From the cell containing the given text, extract its center point as [x, y] coordinate. 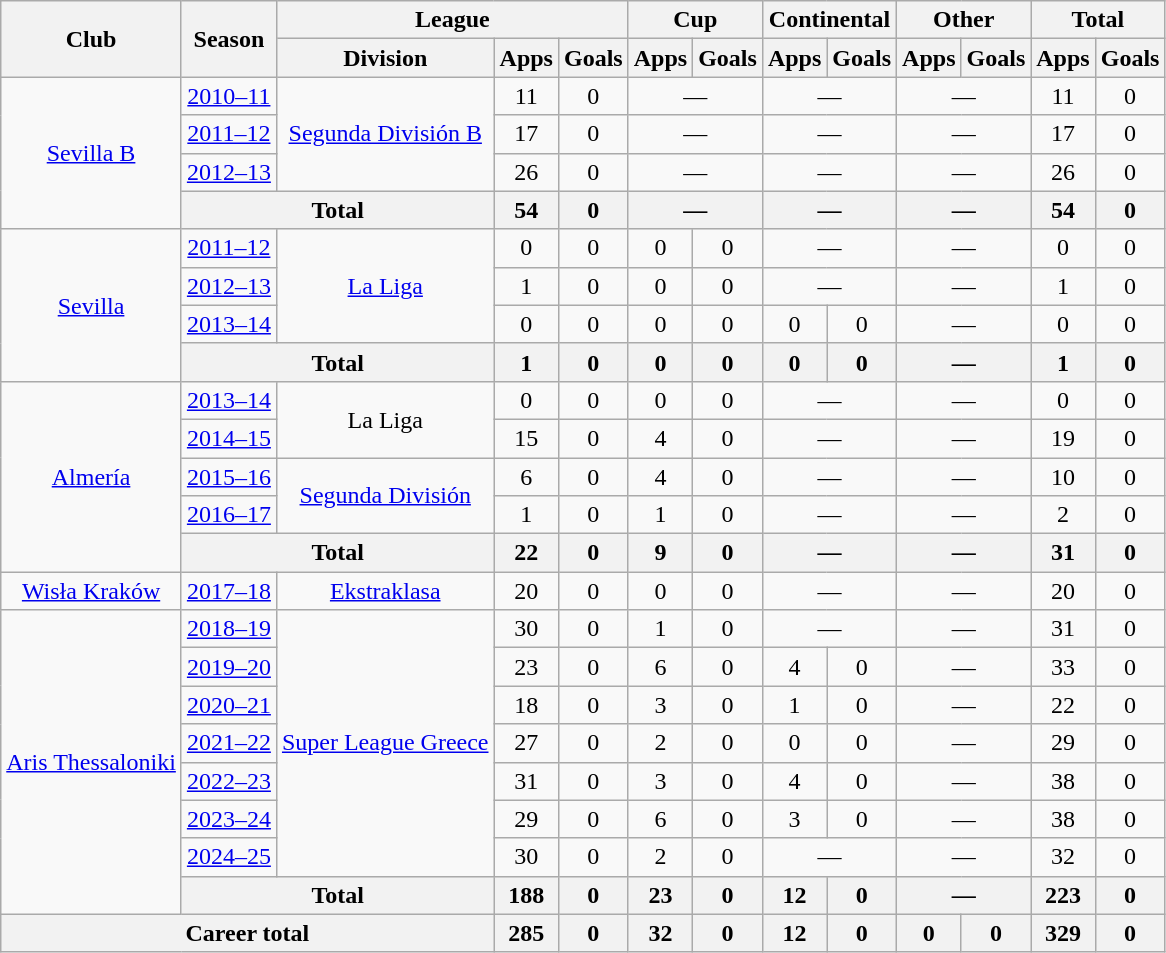
188 [526, 895]
2018–19 [228, 629]
2020–21 [228, 705]
Sevilla B [92, 153]
2015–16 [228, 477]
2021–22 [228, 743]
2016–17 [228, 515]
15 [526, 438]
2014–15 [228, 438]
2019–20 [228, 667]
Almería [92, 476]
285 [526, 933]
18 [526, 705]
Sevilla [92, 305]
Club [92, 39]
2023–24 [228, 819]
Division [385, 58]
League [452, 20]
Aris Thessaloniki [92, 762]
Super League Greece [385, 743]
27 [526, 743]
Wisła Kraków [92, 591]
10 [1063, 477]
Season [228, 39]
Career total [248, 933]
223 [1063, 895]
329 [1063, 933]
Other [964, 20]
Ekstraklasa [385, 591]
2022–23 [228, 781]
2024–25 [228, 857]
Continental [829, 20]
Cup [695, 20]
9 [660, 553]
Segunda División [385, 496]
33 [1063, 667]
19 [1063, 438]
2017–18 [228, 591]
Segunda División B [385, 134]
2010–11 [228, 96]
